Find where the given text appears and provide that cell's center as (X, Y) coordinate. 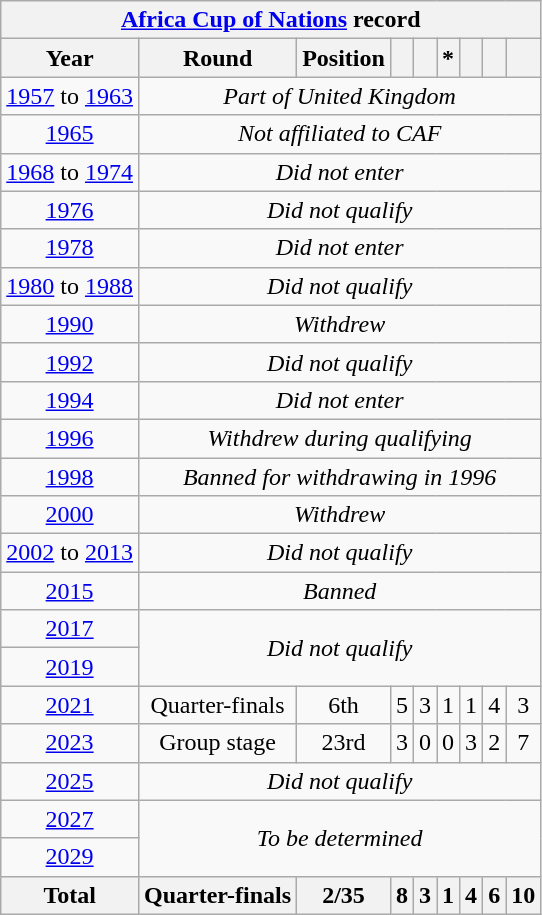
2021 (70, 705)
1968 to 1974 (70, 172)
Not affiliated to CAF (339, 134)
8 (402, 895)
7 (524, 743)
2015 (70, 591)
1992 (70, 362)
1976 (70, 210)
2002 to 2013 (70, 553)
Banned for withdrawing in 1996 (339, 477)
2000 (70, 515)
2 (494, 743)
Banned (339, 591)
5 (402, 705)
1996 (70, 438)
2025 (70, 781)
10 (524, 895)
2027 (70, 819)
1990 (70, 324)
Africa Cup of Nations record (271, 20)
Round (217, 58)
Group stage (217, 743)
1980 to 1988 (70, 286)
Part of United Kingdom (339, 96)
23rd (344, 743)
1965 (70, 134)
* (448, 58)
1957 to 1963 (70, 96)
2/35 (344, 895)
To be determined (339, 838)
6 (494, 895)
2017 (70, 629)
Position (344, 58)
Withdrew during qualifying (339, 438)
6th (344, 705)
1978 (70, 248)
Year (70, 58)
Total (70, 895)
2019 (70, 667)
2023 (70, 743)
2029 (70, 857)
1994 (70, 400)
1998 (70, 477)
